From the cell containing the given text, extract its center point as (x, y) coordinate. 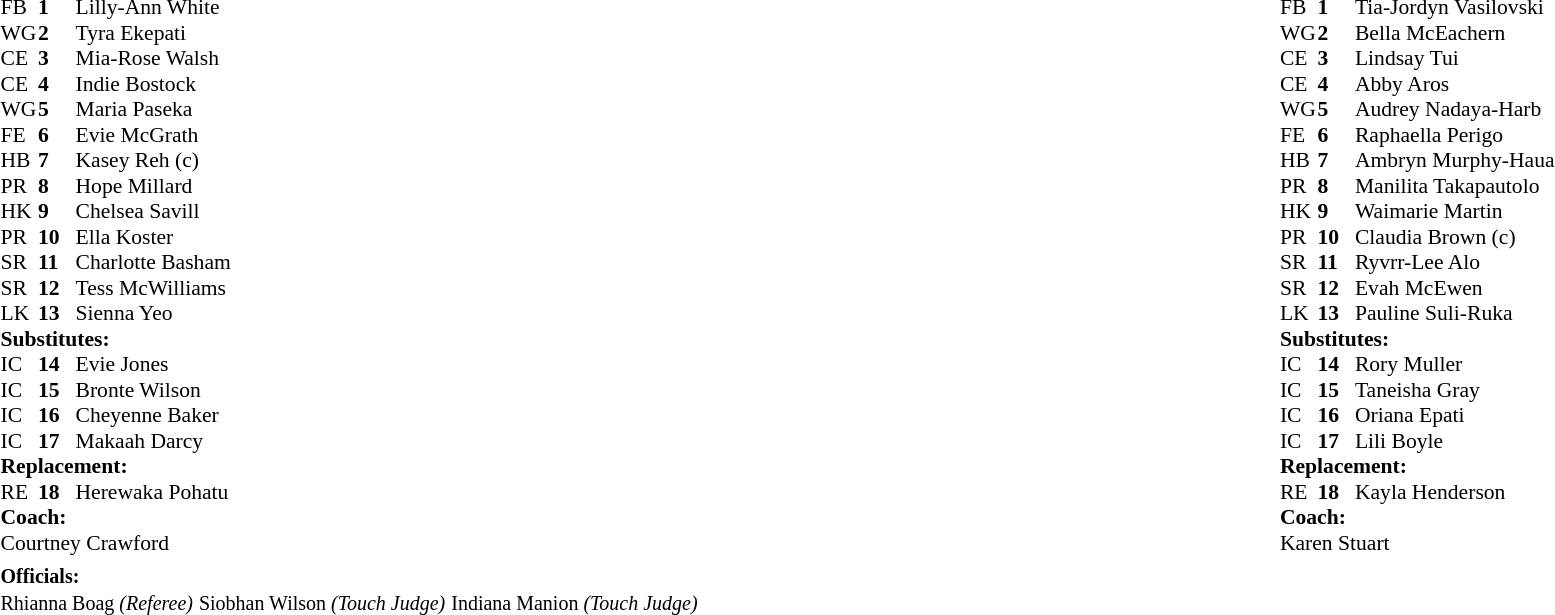
Courtney Crawford (115, 543)
Evie Jones (154, 365)
Waimarie Martin (1455, 211)
Sienna Yeo (154, 313)
Audrey Nadaya-Harb (1455, 109)
Taneisha Gray (1455, 390)
Manilita Takapautolo (1455, 186)
Raphaella Perigo (1455, 135)
Kasey Reh (c) (154, 161)
Mia-Rose Walsh (154, 59)
Cheyenne Baker (154, 415)
Evah McEwen (1455, 288)
Ella Koster (154, 237)
Oriana Epati (1455, 415)
Bronte Wilson (154, 390)
Abby Aros (1455, 84)
Indie Bostock (154, 84)
Chelsea Savill (154, 211)
Karen Stuart (1418, 543)
Lindsay Tui (1455, 59)
Pauline Suli-Ruka (1455, 313)
Ryvrr-Lee Alo (1455, 263)
Hope Millard (154, 186)
Maria Paseka (154, 109)
Lili Boyle (1455, 441)
Claudia Brown (c) (1455, 237)
Bella McEachern (1455, 33)
Herewaka Pohatu (154, 492)
Ambryn Murphy-Haua (1455, 161)
Kayla Henderson (1455, 492)
Evie McGrath (154, 135)
Makaah Darcy (154, 441)
Tyra Ekepati (154, 33)
Rory Muller (1455, 365)
Tess McWilliams (154, 288)
Charlotte Basham (154, 263)
